Scan for the cell matching the given text and deliver its [x, y] coordinate at center. 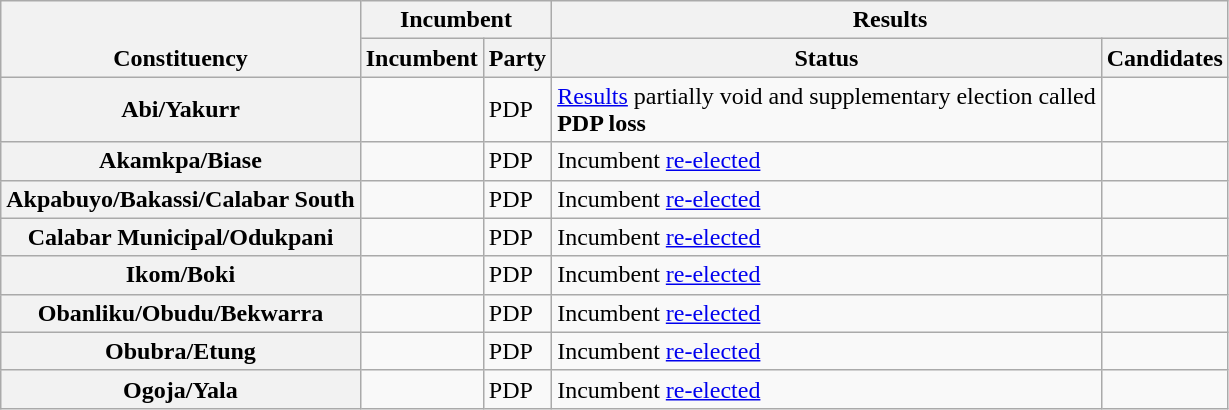
Results partially void and supplementary election calledPDP loss [827, 110]
Constituency [180, 39]
Akpabuyo/Bakassi/Calabar South [180, 199]
Ikom/Boki [180, 275]
Obanliku/Obudu/Bekwarra [180, 313]
Obubra/Etung [180, 351]
Calabar Municipal/Odukpani [180, 237]
Candidates [1164, 58]
Akamkpa/Biase [180, 161]
Results [890, 20]
Party [517, 58]
Ogoja/Yala [180, 389]
Abi/Yakurr [180, 110]
Status [827, 58]
